Detect which cell encompasses the target text, then output its [x, y] center coordinate. 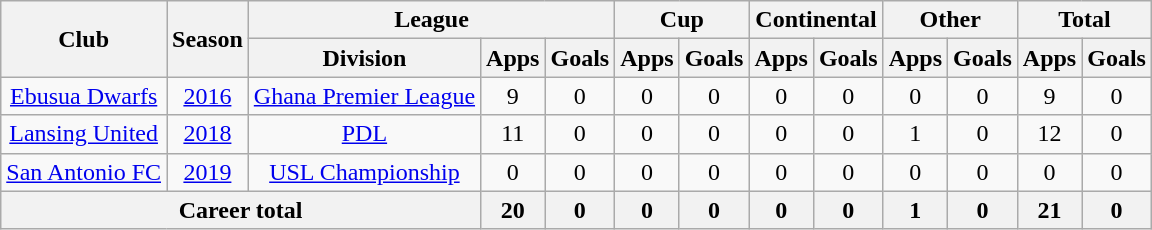
2019 [208, 172]
2018 [208, 134]
Cup [682, 20]
2016 [208, 96]
Total [1084, 20]
Club [84, 39]
Ebusua Dwarfs [84, 96]
12 [1049, 134]
Ghana Premier League [364, 96]
San Antonio FC [84, 172]
11 [513, 134]
League [431, 20]
USL Championship [364, 172]
21 [1049, 210]
Lansing United [84, 134]
Career total [241, 210]
Division [364, 58]
Continental [816, 20]
Other [950, 20]
Season [208, 39]
PDL [364, 134]
20 [513, 210]
